Locate the cell with the specified text and output its [X, Y] center coordinate. 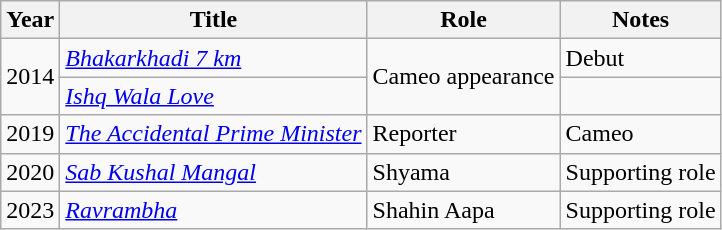
Shahin Aapa [464, 210]
2020 [30, 172]
Reporter [464, 134]
Cameo appearance [464, 77]
2019 [30, 134]
Title [214, 20]
Ishq Wala Love [214, 96]
Bhakarkhadi 7 km [214, 58]
Shyama [464, 172]
2023 [30, 210]
Debut [640, 58]
Year [30, 20]
2014 [30, 77]
Sab Kushal Mangal [214, 172]
Ravrambha [214, 210]
The Accidental Prime Minister [214, 134]
Role [464, 20]
Notes [640, 20]
Cameo [640, 134]
